For the text-containing cell, return its midpoint in (X, Y) coordinate format. 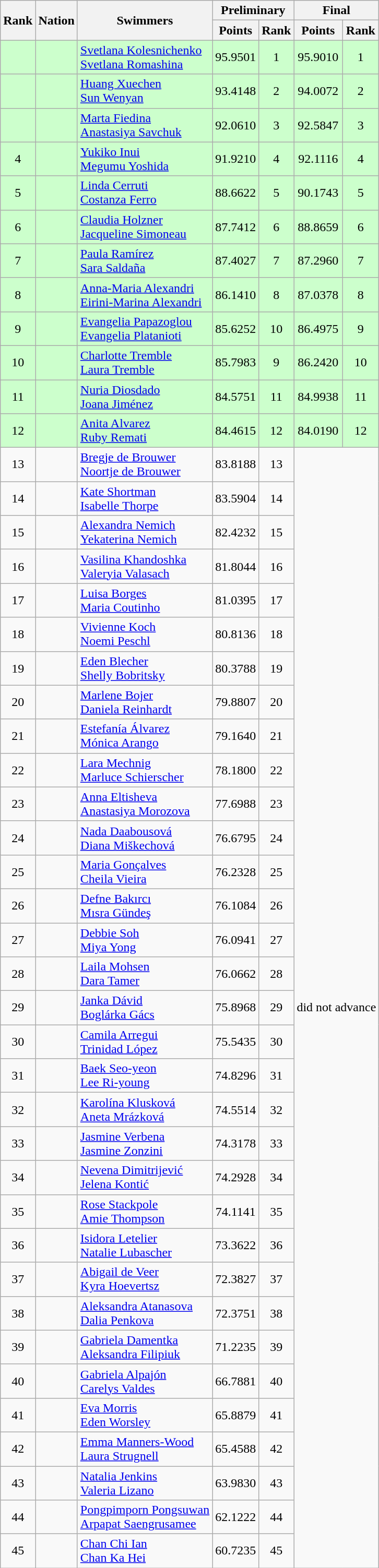
80.3788 (236, 668)
62.1222 (236, 1517)
82.4232 (236, 532)
Nuria DiosdadoJoana Jiménez (145, 397)
84.5751 (236, 397)
72.3751 (236, 1313)
Chan Chi IanChan Ka Hei (145, 1551)
79.1640 (236, 736)
60.7235 (236, 1551)
83.8188 (236, 464)
73.3622 (236, 1245)
84.0190 (318, 431)
Alexandra NemichYekaterina Nemich (145, 532)
93.4148 (236, 91)
75.5435 (236, 1042)
86.2420 (318, 362)
Laila MohsenDara Tamer (145, 974)
Anna EltishevaAnastasiya Morozova (145, 804)
Gabriela DamentkaAleksandra Filipiuk (145, 1347)
87.0378 (318, 294)
74.5514 (236, 1109)
86.1410 (236, 294)
65.4588 (236, 1449)
Abigail de VeerKyra Hoevertsz (145, 1279)
85.7983 (236, 362)
did not advance (336, 1008)
74.3178 (236, 1144)
Nevena DimitrijevićJelena Kontić (145, 1177)
Charlotte TrembleLaura Tremble (145, 362)
63.9830 (236, 1483)
77.6988 (236, 804)
Yukiko InuiMegumu Yoshida (145, 159)
Emma Manners-WoodLaura Strugnell (145, 1449)
Marlene BojerDaniela Reinhardt (145, 702)
Nation (56, 20)
Camila ArreguiTrinidad López (145, 1042)
Paula RamírezSara Saldaña (145, 261)
Luisa BorgesMaria Coutinho (145, 600)
76.0941 (236, 939)
80.8136 (236, 635)
84.4615 (236, 431)
76.2328 (236, 871)
74.8296 (236, 1076)
81.0395 (236, 600)
Anna-Maria AlexandriEirini-Marina Alexandri (145, 294)
76.6795 (236, 838)
76.0662 (236, 974)
95.9010 (318, 57)
Isidora LetelierNatalie Lubascher (145, 1245)
66.7881 (236, 1381)
Vivienne KochNoemi Peschl (145, 635)
78.1800 (236, 770)
Claudia HolznerJacqueline Simoneau (145, 226)
92.0610 (236, 125)
Nada DaabousováDiana Miškechová (145, 838)
84.9938 (318, 397)
75.8968 (236, 1008)
Natalia JenkinsValeria Lizano (145, 1483)
Rose StackpoleAmie Thompson (145, 1212)
79.8807 (236, 702)
Vasilina KhandoshkaValeryia Valasach (145, 567)
86.4975 (318, 329)
Eva MorrisEden Worsley (145, 1415)
94.0072 (318, 91)
88.6622 (236, 193)
91.9210 (236, 159)
Estefanía ÁlvarezMónica Arango (145, 736)
95.9501 (236, 57)
83.5904 (236, 499)
81.8044 (236, 567)
Jasmine VerbenaJasmine Zonzini (145, 1144)
Karolína KluskováAneta Mrázková (145, 1109)
Kate ShortmanIsabelle Thorpe (145, 499)
85.6252 (236, 329)
Final (336, 10)
Swimmers (145, 20)
Marta FiedinaAnastasiya Savchuk (145, 125)
Baek Seo-yeonLee Ri-young (145, 1076)
87.2960 (318, 261)
Anita AlvarezRuby Remati (145, 431)
Aleksandra AtanasovaDalia Penkova (145, 1313)
Evangelia PapazoglouEvangelia Platanioti (145, 329)
87.7412 (236, 226)
Defne BakırcıMısra Gündeş (145, 906)
Janka DávidBoglárka Gács (145, 1008)
88.8659 (318, 226)
Eden BlecherShelly Bobritsky (145, 668)
74.2928 (236, 1177)
65.8879 (236, 1415)
92.5847 (318, 125)
Preliminary (253, 10)
Bregje de BrouwerNoortje de Brouwer (145, 464)
Debbie SohMiya Yong (145, 939)
71.2235 (236, 1347)
90.1743 (318, 193)
Linda CerrutiCostanza Ferro (145, 193)
76.1084 (236, 906)
Gabriela AlpajónCarelys Valdes (145, 1381)
74.1141 (236, 1212)
Maria GonçalvesCheila Vieira (145, 871)
Huang XuechenSun Wenyan (145, 91)
87.4027 (236, 261)
72.3827 (236, 1279)
Pongpimporn PongsuwanArpapat Saengrusamee (145, 1517)
Svetlana KolesnichenkoSvetlana Romashina (145, 57)
Lara MechnigMarluce Schierscher (145, 770)
92.1116 (318, 159)
